Search for the cell housing the specified text and yield its (X, Y) center coordinate. 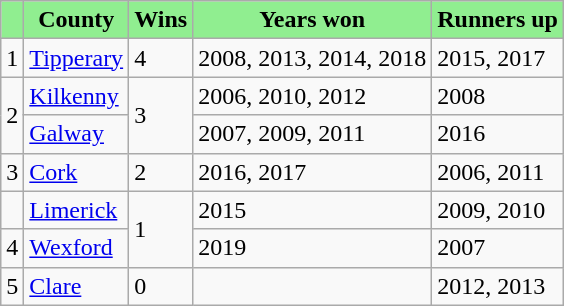
Clare (76, 286)
2012, 2013 (498, 286)
2008 (498, 96)
2007, 2009, 2011 (312, 134)
0 (161, 286)
2016, 2017 (312, 172)
Galway (76, 134)
2019 (312, 248)
2007 (498, 248)
Kilkenny (76, 96)
Years won (312, 20)
5 (12, 286)
County (76, 20)
2016 (498, 134)
2008, 2013, 2014, 2018 (312, 58)
Wexford (76, 248)
2009, 2010 (498, 210)
2006, 2011 (498, 172)
2015 (312, 210)
Tipperary (76, 58)
Cork (76, 172)
Wins (161, 20)
2015, 2017 (498, 58)
Limerick (76, 210)
Runners up (498, 20)
2006, 2010, 2012 (312, 96)
